Provide the (x, y) coordinate of the cell's center where the given text is located.  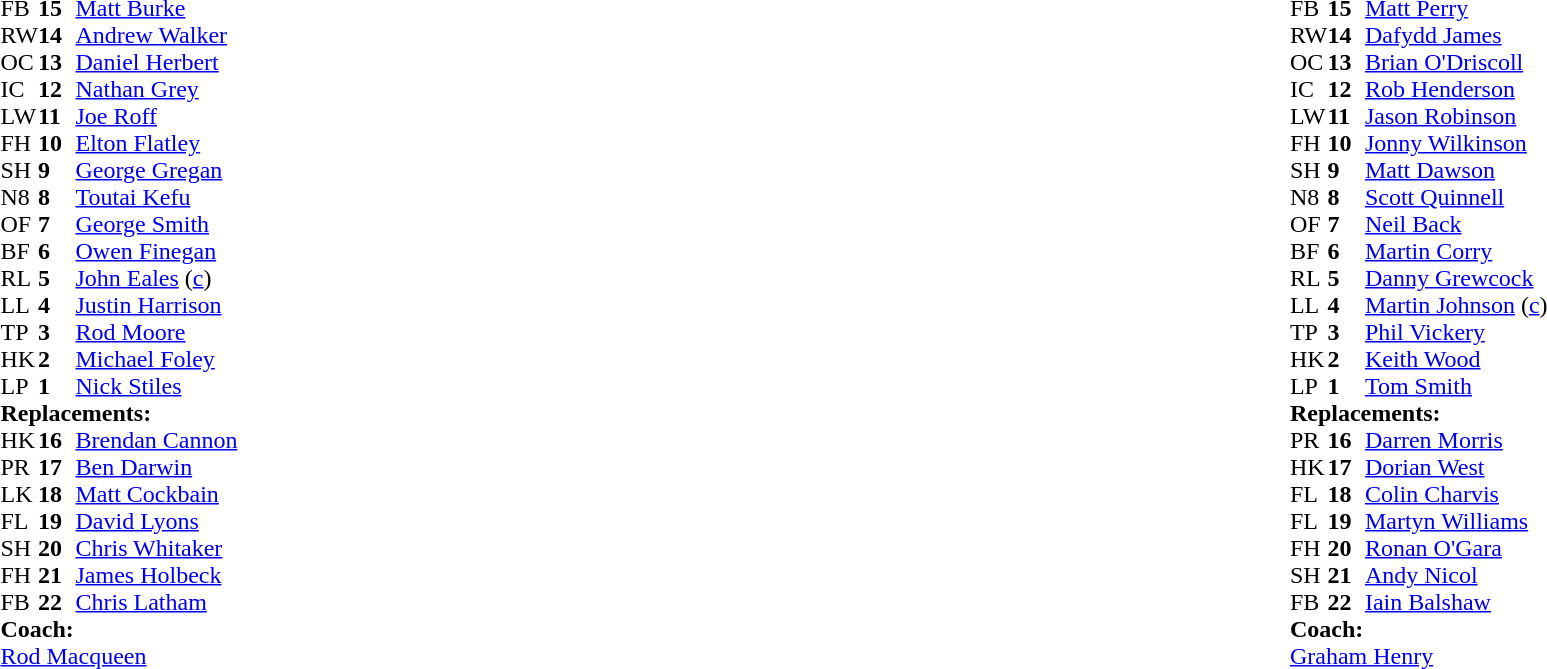
George Gregan (157, 170)
Andrew Walker (157, 36)
Michael Foley (157, 360)
Rod Macqueen (118, 656)
James Holbeck (157, 576)
Brendan Cannon (157, 440)
David Lyons (157, 522)
Rod Moore (157, 332)
Nathan Grey (157, 90)
Replacements: (118, 414)
Matt Cockbain (157, 494)
Owen Finegan (157, 252)
Chris Latham (157, 602)
John Eales (c) (157, 278)
Toutai Kefu (157, 198)
Coach: (118, 630)
Justin Harrison (157, 306)
LK (19, 494)
Ben Darwin (157, 468)
Joe Roff (157, 116)
George Smith (157, 224)
Elton Flatley (157, 144)
Daniel Herbert (157, 62)
Chris Whitaker (157, 548)
Nick Stiles (157, 386)
